Return (X, Y) of the center of cell containing provided text 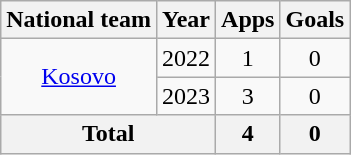
3 (248, 96)
2022 (186, 58)
1 (248, 58)
2023 (186, 96)
Year (186, 20)
4 (248, 134)
Kosovo (79, 77)
Apps (248, 20)
Total (108, 134)
Goals (315, 20)
National team (79, 20)
